Identify which cell holds the provided text, then report its (X, Y) central coordinate. 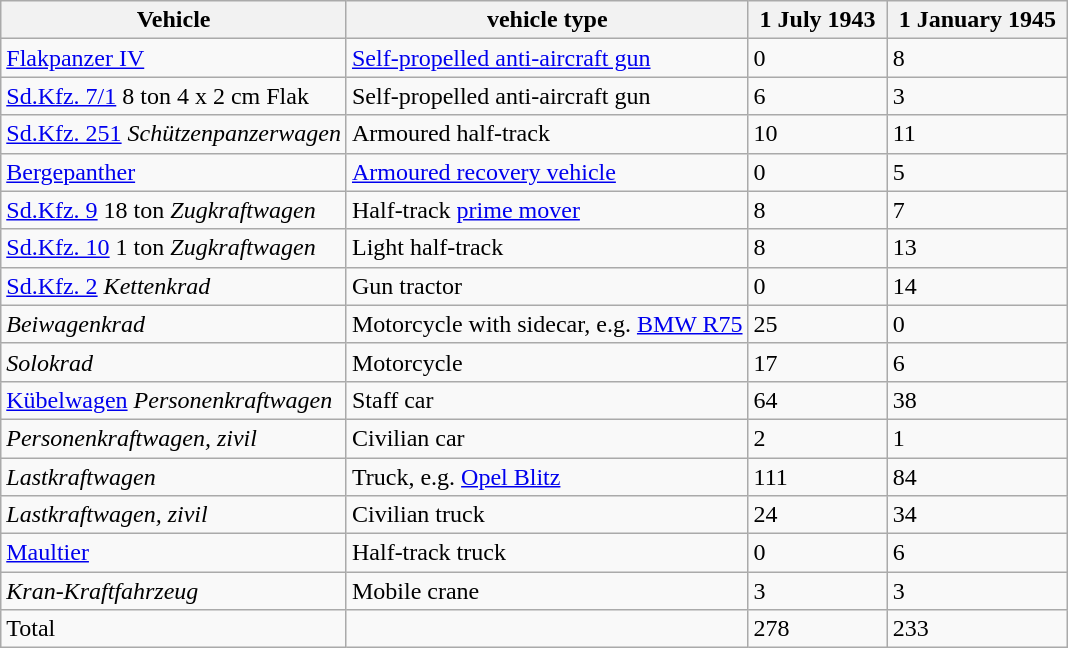
Gun tractor (547, 286)
Sd.Kfz. 251 Schützenpanzerwagen (174, 134)
Motorcycle with sidecar, e.g. BMW R75 (547, 324)
Sd.Kfz. 10 1 ton Zugkraftwagen (174, 248)
Lastkraftwagen, zivil (174, 515)
Solokrad (174, 362)
7 (977, 210)
Flakpanzer IV (174, 58)
84 (977, 477)
Lastkraftwagen (174, 477)
Vehicle (174, 20)
Sd.Kfz. 7/1 8 ton 4 x 2 cm Flak (174, 96)
13 (977, 248)
Truck, e.g. Opel Blitz (547, 477)
Civilian car (547, 438)
17 (818, 362)
278 (818, 629)
Half-track prime mover (547, 210)
11 (977, 134)
233 (977, 629)
5 (977, 172)
Personenkraftwagen, zivil (174, 438)
Motorcycle (547, 362)
Civilian truck (547, 515)
Maultier (174, 553)
10 (818, 134)
Staff car (547, 400)
Beiwagenkrad (174, 324)
25 (818, 324)
2 (818, 438)
24 (818, 515)
Bergepanther (174, 172)
Half-track truck (547, 553)
Light half-track (547, 248)
1 (977, 438)
Kran-Kraftfahrzeug (174, 591)
111 (818, 477)
64 (818, 400)
Total (174, 629)
38 (977, 400)
1 January 1945 (977, 20)
Mobile crane (547, 591)
34 (977, 515)
Kübelwagen Personenkraftwagen (174, 400)
Sd.Kfz. 9 18 ton Zugkraftwagen (174, 210)
14 (977, 286)
1 July 1943 (818, 20)
Armoured recovery vehicle (547, 172)
vehicle type (547, 20)
Armoured half-track (547, 134)
Sd.Kfz. 2 Kettenkrad (174, 286)
